Scan for the cell matching the given text and deliver its [X, Y] coordinate at center. 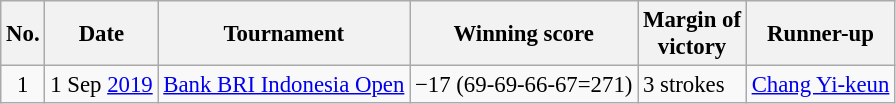
Chang Yi-keun [820, 85]
1 Sep 2019 [102, 85]
Bank BRI Indonesia Open [284, 85]
Date [102, 34]
Winning score [524, 34]
Runner-up [820, 34]
3 strokes [692, 85]
Tournament [284, 34]
−17 (69-69-66-67=271) [524, 85]
Margin ofvictory [692, 34]
No. [23, 34]
1 [23, 85]
